Search for the cell housing the specified text and yield its [X, Y] center coordinate. 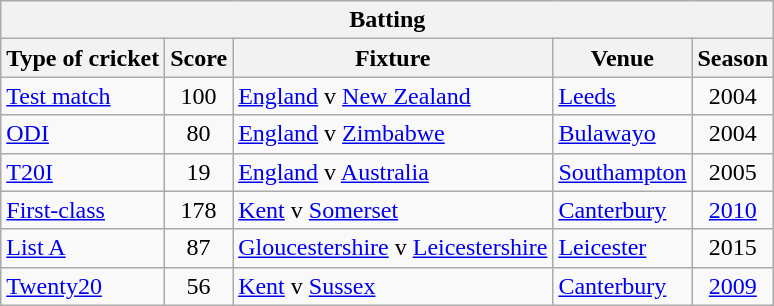
Leicester [622, 248]
Southampton [622, 172]
Kent v Somerset [393, 210]
Kent v Sussex [393, 286]
Test match [83, 96]
178 [199, 210]
87 [199, 248]
2005 [733, 172]
Bulawayo [622, 134]
England v New Zealand [393, 96]
Twenty20 [83, 286]
Batting [388, 20]
ODI [83, 134]
2009 [733, 286]
Fixture [393, 58]
List A [83, 248]
Leeds [622, 96]
100 [199, 96]
2015 [733, 248]
T20I [83, 172]
England v Australia [393, 172]
19 [199, 172]
Score [199, 58]
England v Zimbabwe [393, 134]
First-class [83, 210]
Venue [622, 58]
2010 [733, 210]
Season [733, 58]
Type of cricket [83, 58]
Gloucestershire v Leicestershire [393, 248]
80 [199, 134]
56 [199, 286]
